For the text-containing cell, return its midpoint in (x, y) coordinate format. 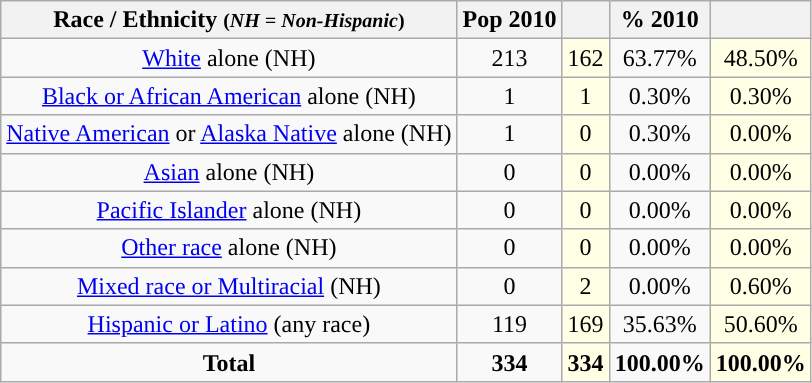
2 (586, 286)
63.77% (660, 58)
Total (229, 362)
White alone (NH) (229, 58)
Asian alone (NH) (229, 172)
35.63% (660, 324)
213 (510, 58)
Hispanic or Latino (any race) (229, 324)
0.60% (760, 286)
50.60% (760, 324)
Pop 2010 (510, 20)
169 (586, 324)
Mixed race or Multiracial (NH) (229, 286)
% 2010 (660, 20)
162 (586, 58)
Other race alone (NH) (229, 248)
Race / Ethnicity (NH = Non-Hispanic) (229, 20)
Native American or Alaska Native alone (NH) (229, 134)
Black or African American alone (NH) (229, 96)
48.50% (760, 58)
Pacific Islander alone (NH) (229, 210)
119 (510, 324)
